From the cell containing the given text, extract its center point as (x, y) coordinate. 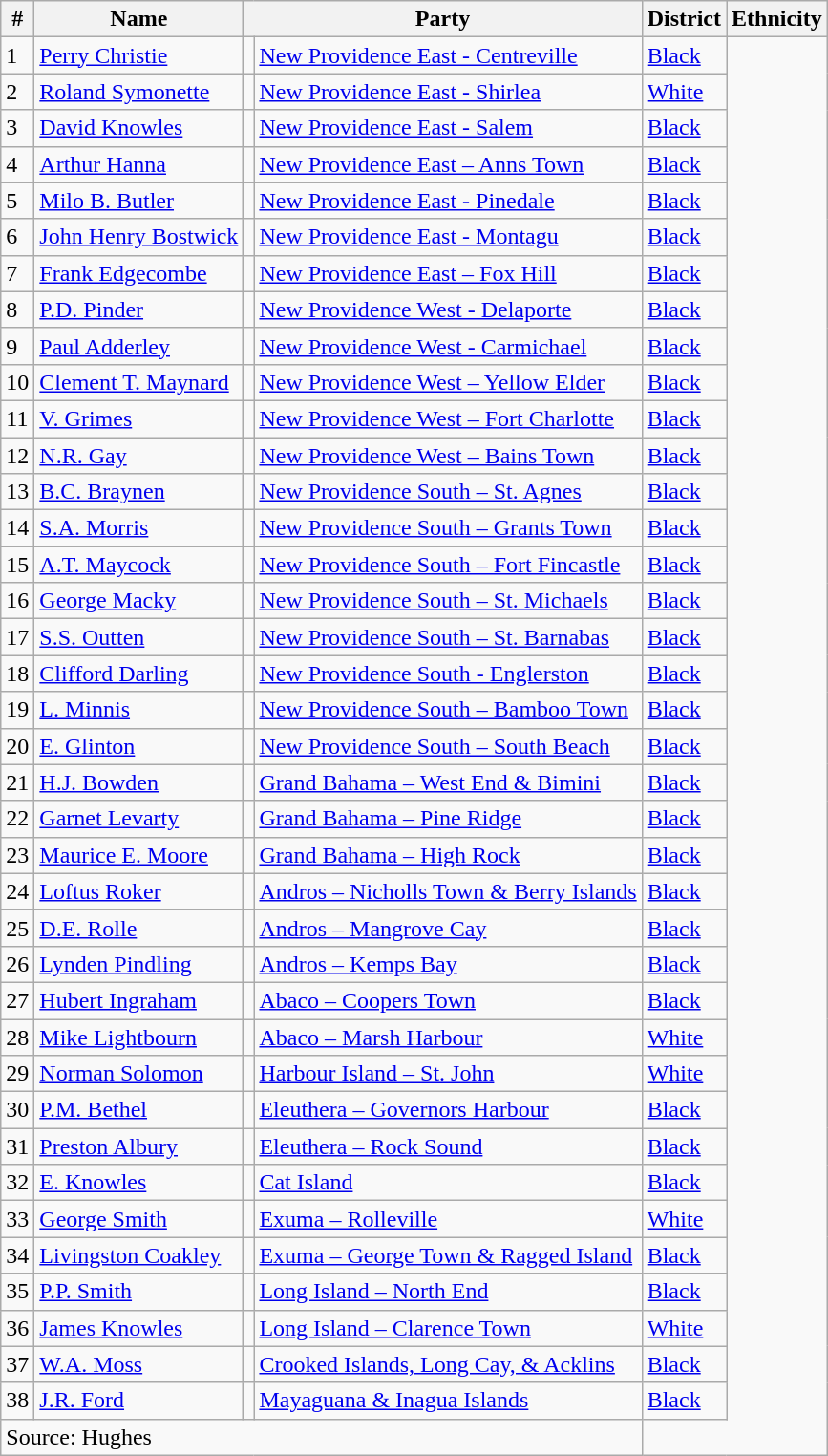
Clifford Darling (139, 674)
S.S. Outten (139, 637)
B.C. Braynen (139, 492)
David Knowles (139, 128)
John Henry Bostwick (139, 237)
New Providence West – Fort Charlotte (448, 418)
Exuma – Rolleville (448, 1219)
33 (17, 1219)
Harbour Island – St. John (448, 1074)
13 (17, 492)
38 (17, 1401)
P.P. Smith (139, 1292)
New Providence West - Delaporte (448, 310)
New Providence East - Salem (448, 128)
Norman Solomon (139, 1074)
3 (17, 128)
V. Grimes (139, 418)
14 (17, 528)
P.D. Pinder (139, 310)
Hubert Ingraham (139, 1000)
E. Knowles (139, 1183)
Maurice E. Moore (139, 855)
30 (17, 1110)
George Macky (139, 601)
New Providence South – St. Barnabas (448, 637)
Grand Bahama – High Rock (448, 855)
L. Minnis (139, 710)
Mayaguana & Inagua Islands (448, 1401)
27 (17, 1000)
New Providence East – Fox Hill (448, 273)
S.A. Morris (139, 528)
35 (17, 1292)
Milo B. Butler (139, 201)
Ethnicity (777, 19)
New Providence East - Shirlea (448, 92)
11 (17, 418)
New Providence East - Centreville (448, 55)
Roland Symonette (139, 92)
N.R. Gay (139, 456)
20 (17, 746)
Livingston Coakley (139, 1255)
New Providence East – Anns Town (448, 164)
6 (17, 237)
New Providence West – Bains Town (448, 456)
25 (17, 928)
Perry Christie (139, 55)
George Smith (139, 1219)
17 (17, 637)
37 (17, 1364)
J.R. Ford (139, 1401)
32 (17, 1183)
2 (17, 92)
8 (17, 310)
26 (17, 964)
P.M. Bethel (139, 1110)
23 (17, 855)
New Providence West - Carmichael (448, 346)
36 (17, 1328)
31 (17, 1146)
Frank Edgecombe (139, 273)
Arthur Hanna (139, 164)
H.J. Bowden (139, 782)
Preston Albury (139, 1146)
E. Glinton (139, 746)
Party (443, 19)
Source: Hughes (321, 1437)
22 (17, 819)
New Providence East - Montagu (448, 237)
Mike Lightbourn (139, 1037)
7 (17, 273)
New Providence South – Bamboo Town (448, 710)
New Providence South – St. Agnes (448, 492)
18 (17, 674)
Clement T. Maynard (139, 382)
Eleuthera – Governors Harbour (448, 1110)
District (684, 19)
Exuma – George Town & Ragged Island (448, 1255)
Eleuthera – Rock Sound (448, 1146)
Name (139, 19)
Loftus Roker (139, 891)
Cat Island (448, 1183)
24 (17, 891)
10 (17, 382)
28 (17, 1037)
Andros – Nicholls Town & Berry Islands (448, 891)
Andros – Kemps Bay (448, 964)
New Providence South - Englerston (448, 674)
16 (17, 601)
Long Island – Clarence Town (448, 1328)
12 (17, 456)
New Providence West – Yellow Elder (448, 382)
19 (17, 710)
Grand Bahama – Pine Ridge (448, 819)
15 (17, 565)
New Providence South – Grants Town (448, 528)
Garnet Levarty (139, 819)
29 (17, 1074)
W.A. Moss (139, 1364)
A.T. Maycock (139, 565)
34 (17, 1255)
5 (17, 201)
Lynden Pindling (139, 964)
Crooked Islands, Long Cay, & Acklins (448, 1364)
James Knowles (139, 1328)
Andros – Mangrove Cay (448, 928)
New Providence South – South Beach (448, 746)
1 (17, 55)
Abaco – Marsh Harbour (448, 1037)
Long Island – North End (448, 1292)
21 (17, 782)
New Providence South – Fort Fincastle (448, 565)
New Providence East - Pinedale (448, 201)
4 (17, 164)
New Providence South – St. Michaels (448, 601)
9 (17, 346)
# (17, 19)
D.E. Rolle (139, 928)
Grand Bahama – West End & Bimini (448, 782)
Paul Adderley (139, 346)
Abaco – Coopers Town (448, 1000)
